Extract the [x, y] coordinate from the center of the cell holding the provided text.  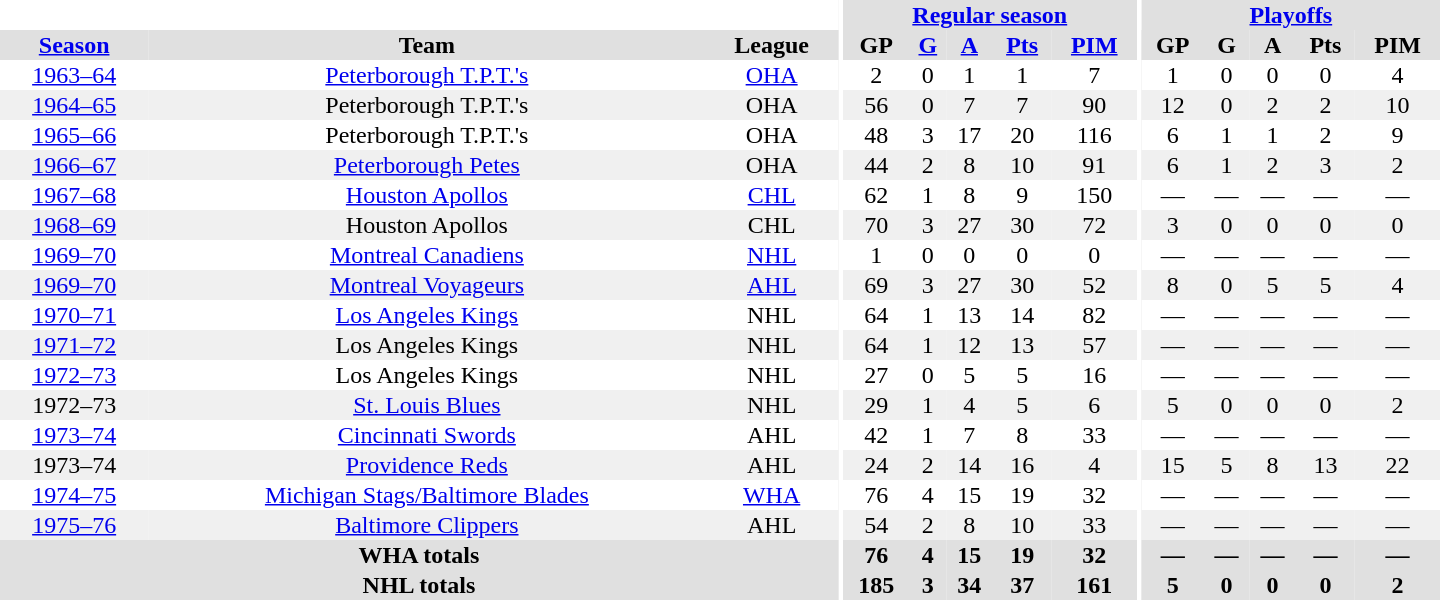
1968–69 [74, 225]
24 [876, 465]
185 [876, 585]
WHA totals [419, 555]
Michigan Stags/Baltimore Blades [426, 495]
1965–66 [74, 135]
161 [1094, 585]
League [771, 45]
90 [1094, 105]
1975–76 [74, 525]
82 [1094, 315]
91 [1094, 165]
29 [876, 405]
44 [876, 165]
1963–64 [74, 75]
17 [969, 135]
St. Louis Blues [426, 405]
Cincinnati Swords [426, 435]
Season [74, 45]
1966–67 [74, 165]
Regular season [990, 15]
WHA [771, 495]
Playoffs [1291, 15]
62 [876, 195]
69 [876, 285]
70 [876, 225]
Montreal Voyageurs [426, 285]
42 [876, 435]
48 [876, 135]
Montreal Canadiens [426, 255]
NHL totals [419, 585]
Baltimore Clippers [426, 525]
1974–75 [74, 495]
1971–72 [74, 345]
72 [1094, 225]
Providence Reds [426, 465]
37 [1022, 585]
1964–65 [74, 105]
Team [426, 45]
22 [1398, 465]
57 [1094, 345]
20 [1022, 135]
52 [1094, 285]
116 [1094, 135]
34 [969, 585]
56 [876, 105]
1970–71 [74, 315]
1967–68 [74, 195]
Peterborough Petes [426, 165]
150 [1094, 195]
54 [876, 525]
